Detect which cell encompasses the target text, then output its [x, y] center coordinate. 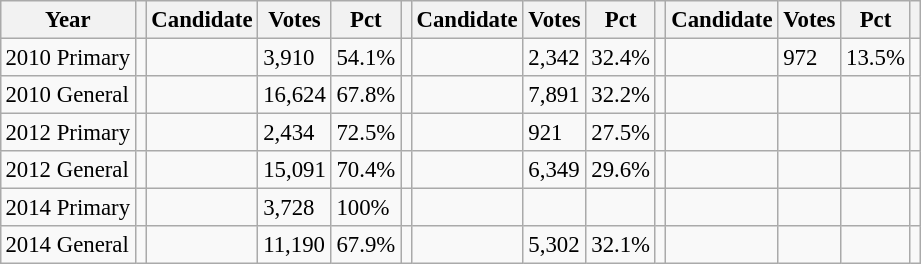
32.4% [620, 57]
6,349 [554, 170]
15,091 [294, 170]
2010 General [68, 95]
54.1% [366, 57]
72.5% [366, 133]
7,891 [554, 95]
29.6% [620, 170]
11,190 [294, 245]
100% [366, 208]
2010 Primary [68, 57]
32.1% [620, 245]
16,624 [294, 95]
2014 Primary [68, 208]
67.9% [366, 245]
972 [810, 57]
70.4% [366, 170]
3,910 [294, 57]
13.5% [876, 57]
2012 Primary [68, 133]
67.8% [366, 95]
2,434 [294, 133]
Year [68, 20]
3,728 [294, 208]
5,302 [554, 245]
921 [554, 133]
2,342 [554, 57]
32.2% [620, 95]
2014 General [68, 245]
2012 General [68, 170]
27.5% [620, 133]
